From the cell containing the given text, extract its center point as (x, y) coordinate. 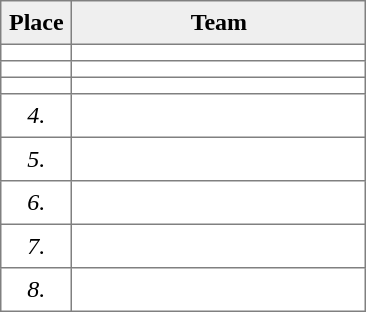
8. (36, 290)
6. (36, 203)
Team (219, 23)
5. (36, 159)
Place (36, 23)
4. (36, 116)
7. (36, 246)
